Pinpoint the cell where the given text exists, returning its (X, Y) midpoint coordinate. 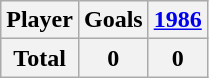
1986 (178, 20)
Total (40, 58)
Player (40, 20)
Goals (113, 20)
